For the text-containing cell, return its midpoint in (x, y) coordinate format. 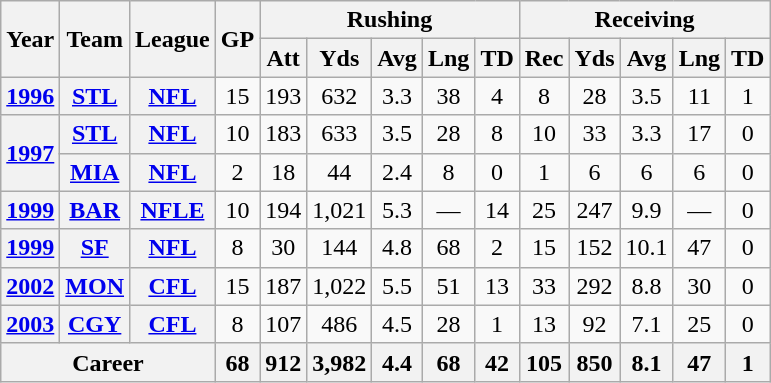
1997 (30, 153)
5.3 (398, 210)
1,021 (340, 210)
2002 (30, 286)
107 (284, 324)
105 (544, 362)
632 (340, 96)
144 (340, 248)
42 (497, 362)
GP (237, 39)
2.4 (398, 172)
183 (284, 134)
292 (594, 286)
38 (448, 96)
152 (594, 248)
8.8 (646, 286)
CGY (95, 324)
44 (340, 172)
4.4 (398, 362)
Year (30, 39)
MON (95, 286)
3,982 (340, 362)
1996 (30, 96)
4.8 (398, 248)
10.1 (646, 248)
18 (284, 172)
193 (284, 96)
187 (284, 286)
912 (284, 362)
7.1 (646, 324)
5.5 (398, 286)
8.1 (646, 362)
NFLE (173, 210)
850 (594, 362)
247 (594, 210)
Rushing (390, 20)
17 (699, 134)
1,022 (340, 286)
Career (108, 362)
2003 (30, 324)
11 (699, 96)
Rec (544, 58)
51 (448, 286)
League (173, 39)
SF (95, 248)
BAR (95, 210)
4 (497, 96)
92 (594, 324)
633 (340, 134)
Receiving (644, 20)
Att (284, 58)
14 (497, 210)
9.9 (646, 210)
Team (95, 39)
486 (340, 324)
MIA (95, 172)
194 (284, 210)
4.5 (398, 324)
